Locate the cell with the specified text and output its (x, y) center coordinate. 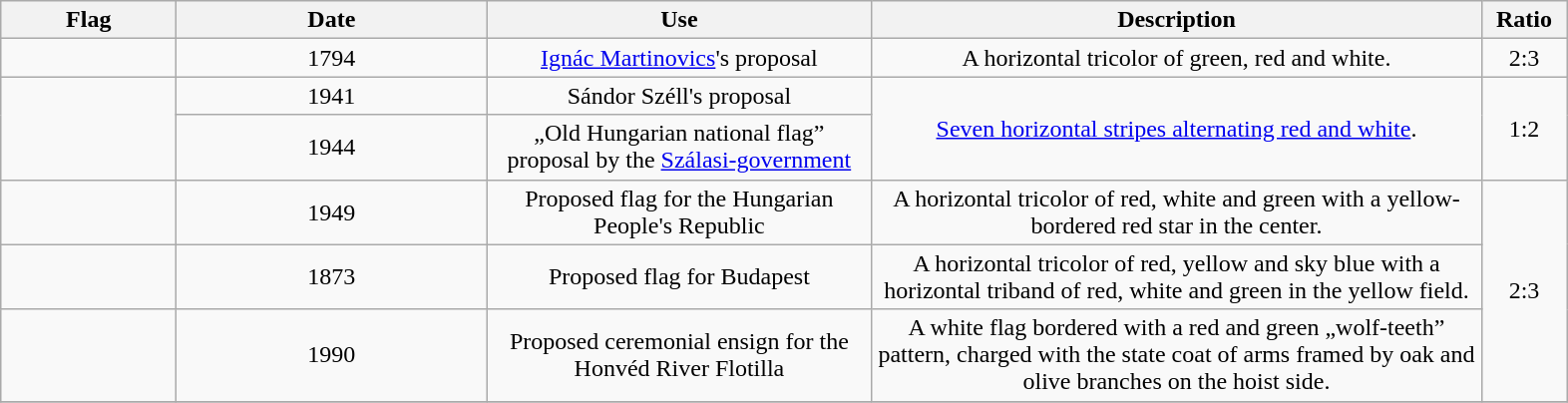
Date (331, 20)
Use (679, 20)
Ratio (1524, 20)
1873 (331, 277)
Ignác Martinovics's proposal (679, 58)
1949 (331, 211)
Sándor Széll's proposal (679, 96)
1:2 (1524, 128)
1794 (331, 58)
A horizontal tricolor of red, white and green with a yellow-bordered red star in the center. (1177, 211)
Description (1177, 20)
A horizontal tricolor of red, yellow and sky blue with a horizontal triband of red, white and green in the yellow field. (1177, 277)
Proposed flag for the Hungarian People's Republic (679, 211)
Proposed flag for Budapest (679, 277)
„Old Hungarian national flag” proposal by the Szálasi-government (679, 148)
1941 (331, 96)
Flag (89, 20)
Seven horizontal stripes alternating red and white. (1177, 128)
A horizontal tricolor of green, red and white. (1177, 58)
1944 (331, 148)
1990 (331, 355)
Proposed ceremonial ensign for the Honvéd River Flotilla (679, 355)
